From the cell containing the given text, extract its center point as [x, y] coordinate. 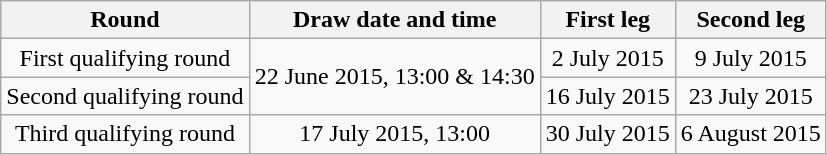
17 July 2015, 13:00 [394, 134]
22 June 2015, 13:00 & 14:30 [394, 77]
30 July 2015 [608, 134]
23 July 2015 [750, 96]
Third qualifying round [125, 134]
Second leg [750, 20]
First leg [608, 20]
Round [125, 20]
Draw date and time [394, 20]
First qualifying round [125, 58]
2 July 2015 [608, 58]
9 July 2015 [750, 58]
16 July 2015 [608, 96]
Second qualifying round [125, 96]
6 August 2015 [750, 134]
